Return the [X, Y] coordinate for the center point of the cell that contains the specified text.  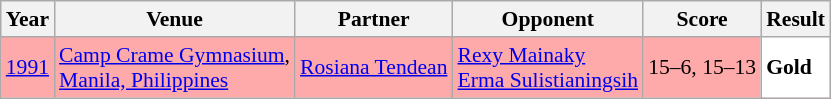
Year [28, 19]
1991 [28, 68]
Result [796, 19]
Opponent [548, 19]
Rexy Mainaky Erma Sulistianingsih [548, 68]
Gold [796, 68]
Partner [374, 19]
Rosiana Tendean [374, 68]
Camp Crame Gymnasium,Manila, Philippines [174, 68]
Venue [174, 19]
15–6, 15–13 [702, 68]
Score [702, 19]
